Provide the (X, Y) coordinate of the cell's center where the given text is located.  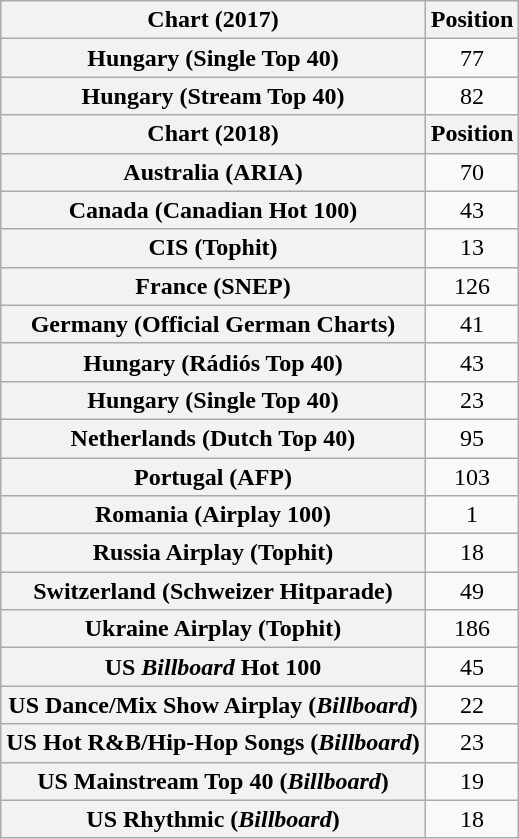
Australia (ARIA) (213, 172)
Hungary (Rádiós Top 40) (213, 362)
Romania (Airplay 100) (213, 515)
US Mainstream Top 40 (Billboard) (213, 781)
US Billboard Hot 100 (213, 667)
19 (472, 781)
13 (472, 248)
US Rhythmic (Billboard) (213, 819)
22 (472, 705)
41 (472, 324)
France (SNEP) (213, 286)
70 (472, 172)
186 (472, 629)
Ukraine Airplay (Tophit) (213, 629)
Russia Airplay (Tophit) (213, 553)
Switzerland (Schweizer Hitparade) (213, 591)
126 (472, 286)
103 (472, 477)
49 (472, 591)
CIS (Tophit) (213, 248)
1 (472, 515)
Germany (Official German Charts) (213, 324)
Hungary (Stream Top 40) (213, 96)
95 (472, 438)
Canada (Canadian Hot 100) (213, 210)
77 (472, 58)
82 (472, 96)
Netherlands (Dutch Top 40) (213, 438)
US Hot R&B/Hip-Hop Songs (Billboard) (213, 743)
US Dance/Mix Show Airplay (Billboard) (213, 705)
Portugal (AFP) (213, 477)
Chart (2017) (213, 20)
Chart (2018) (213, 134)
45 (472, 667)
